Search for the cell housing the specified text and yield its [x, y] center coordinate. 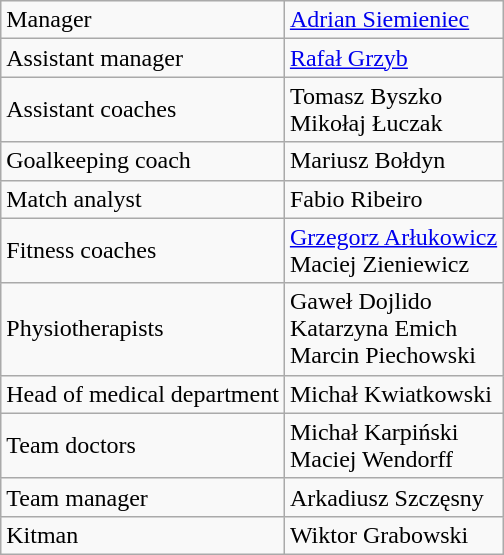
Arkadiusz Szczęsny [393, 497]
Manager [143, 20]
Mariusz Bołdyn [393, 161]
Kitman [143, 535]
Grzegorz Arłukowicz Maciej Zieniewicz [393, 250]
Fabio Ribeiro [393, 199]
Assistant coaches [143, 110]
Rafał Grzyb [393, 58]
Gaweł Dojlido Katarzyna Emich Marcin Piechowski [393, 329]
Team manager [143, 497]
Adrian Siemieniec [393, 20]
Michał Kwiatkowski [393, 394]
Physiotherapists [143, 329]
Wiktor Grabowski [393, 535]
Head of medical department [143, 394]
Team doctors [143, 446]
Goalkeeping coach [143, 161]
Fitness coaches [143, 250]
Tomasz Byszko Mikołaj Łuczak [393, 110]
Michał Karpiński Maciej Wendorff [393, 446]
Assistant manager [143, 58]
Match analyst [143, 199]
